Find where the given text appears and provide that cell's center as [X, Y] coordinate. 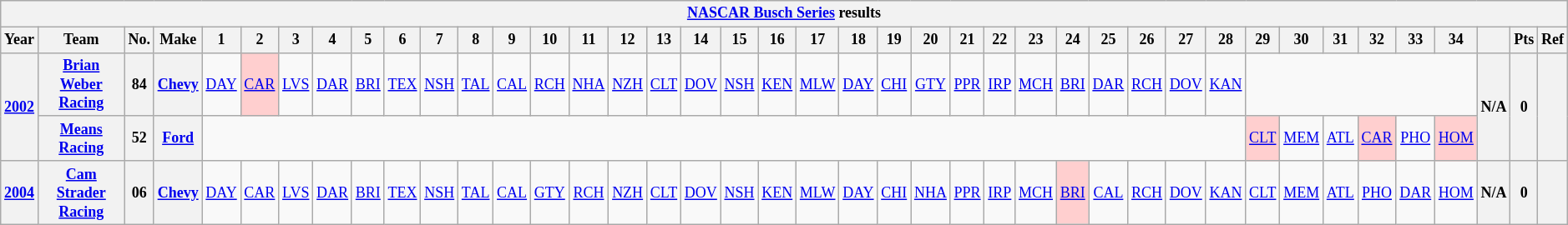
14 [701, 40]
Year [20, 40]
13 [663, 40]
12 [628, 40]
Means Racing [81, 138]
6 [402, 40]
26 [1147, 40]
21 [967, 40]
23 [1036, 40]
8 [476, 40]
20 [931, 40]
24 [1072, 40]
No. [139, 40]
Cam Strader Racing [81, 192]
1 [221, 40]
2 [260, 40]
10 [549, 40]
22 [1000, 40]
9 [513, 40]
84 [139, 84]
Ref [1553, 40]
Ford [178, 138]
2002 [20, 107]
Brian Weber Racing [81, 84]
52 [139, 138]
25 [1109, 40]
34 [1456, 40]
32 [1377, 40]
33 [1416, 40]
16 [777, 40]
3 [296, 40]
7 [439, 40]
2004 [20, 192]
27 [1186, 40]
4 [332, 40]
18 [858, 40]
NASCAR Busch Series results [784, 13]
11 [589, 40]
30 [1302, 40]
06 [139, 192]
29 [1262, 40]
31 [1340, 40]
Pts [1525, 40]
15 [740, 40]
28 [1226, 40]
17 [818, 40]
19 [894, 40]
5 [367, 40]
Team [81, 40]
Make [178, 40]
